Provide the [X, Y] coordinate of the cell's center where the given text is located.  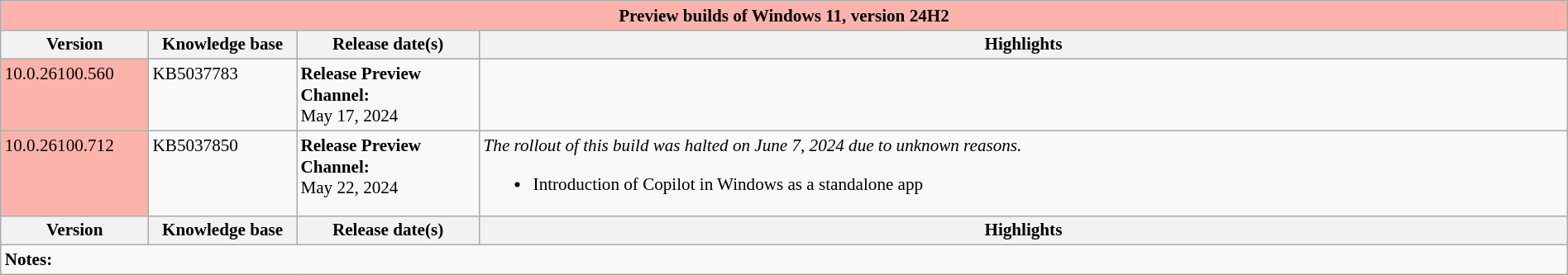
KB5037783 [223, 95]
Release Preview Channel:May 17, 2024 [387, 95]
KB5037850 [223, 173]
10.0.26100.712 [74, 173]
Notes: [784, 259]
Preview builds of Windows 11, version 24H2 [784, 15]
Release Preview Channel:May 22, 2024 [387, 173]
10.0.26100.560 [74, 95]
The rollout of this build was halted on June 7, 2024 due to unknown reasons.Introduction of Copilot in Windows as a standalone app [1024, 173]
